Pinpoint the cell where the given text exists, returning its [X, Y] midpoint coordinate. 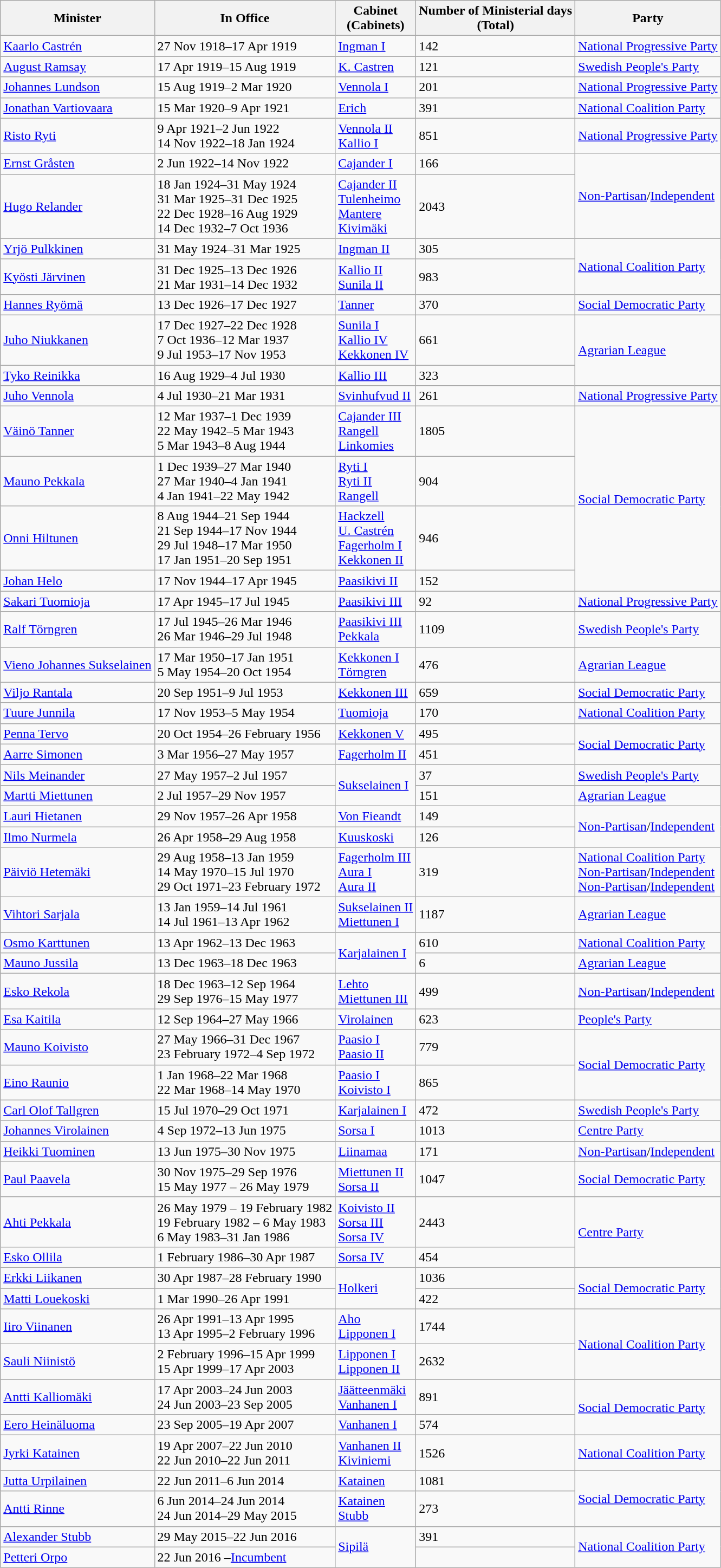
Paasikivi II [376, 581]
Viljo Rantala [77, 692]
319 [496, 872]
1744 [496, 1326]
27 May 1957–2 Jul 1957 [245, 775]
Liinamaa [376, 1151]
1081 [496, 1481]
22 Jun 2011–6 Jun 2014 [245, 1481]
13 Dec 1963–18 Dec 1963 [245, 963]
574 [496, 1425]
Ingman II [376, 249]
Katainen [376, 1481]
201 [496, 87]
Von Fieandt [376, 816]
Eero Heinäluoma [77, 1425]
370 [496, 304]
Mauno Koivisto [77, 1047]
2 Jul 1957–29 Nov 1957 [245, 795]
4 Jul 1930–21 Mar 1931 [245, 396]
Holkeri [376, 1288]
610 [496, 943]
Vennola IIKallio I [376, 135]
Kuuskoski [376, 837]
17 Nov 1944–17 Apr 1945 [245, 581]
Yrjö Pulkkinen [77, 249]
1 Dec 1939–27 Mar 194027 Mar 1940–4 Jan 19414 Jan 1941–22 May 1942 [245, 481]
17 Apr 1919–15 Aug 1919 [245, 67]
659 [496, 692]
Sukselainen IIMiettunen I [376, 915]
Antti Rinne [77, 1508]
18 Jan 1924–31 May 192431 Mar 1925–31 Dec 192522 Dec 1928–16 Aug 192914 Dec 1932–7 Oct 1936 [245, 206]
Tuure Junnila [77, 713]
Paasio IKoivisto I [376, 1083]
2632 [496, 1362]
Johannes Lundson [77, 87]
Jonathan Vartiovaara [77, 108]
Sakari Tuomioja [77, 601]
37 [496, 775]
Esko Rekola [77, 992]
29 Nov 1957–26 Apr 1958 [245, 816]
20 Sep 1951–9 Jul 1953 [245, 692]
26 Apr 1991–13 Apr 199513 Apr 1995–2 February 1996 [245, 1326]
946 [496, 539]
2 February 1996–15 Apr 199915 Apr 1999–17 Apr 2003 [245, 1362]
Paasio IPaasio II [376, 1047]
1109 [496, 630]
851 [496, 135]
Esko Ollila [77, 1257]
Aarre Simonen [77, 754]
30 Apr 1987–28 February 1990 [245, 1278]
Sauli Niinistö [77, 1362]
Johannes Virolainen [77, 1131]
8 Aug 1944–21 Sep 194421 Sep 1944–17 Nov 194429 Jul 1948–17 Mar 195017 Jan 1951–20 Sep 1951 [245, 539]
17 Apr 1945–17 Jul 1945 [245, 601]
1 Jan 1968–22 Mar 196822 Mar 1968–14 May 1970 [245, 1083]
904 [496, 481]
Penna Tervo [77, 734]
151 [496, 795]
Kallio III [376, 375]
Hannes Ryömä [77, 304]
Mauno Pekkala [77, 481]
Tyko Reinikka [77, 375]
Jutta Urpilainen [77, 1481]
19 Apr 2007–22 Jun 201022 Jun 2010–22 Jun 2011 [245, 1453]
Ilmo Nurmela [77, 837]
983 [496, 276]
121 [496, 67]
Fagerholm IIIAura IAura II [376, 872]
891 [496, 1397]
Paasikivi III [376, 601]
16 Aug 1929–4 Jul 1930 [245, 375]
454 [496, 1257]
Päiviö Hetemäki [77, 872]
Lauri Hietanen [77, 816]
26 Apr 1958–29 Aug 1958 [245, 837]
18 Dec 1963–12 Sep 196429 Sep 1976–15 May 1977 [245, 992]
13 Apr 1962–13 Dec 1963 [245, 943]
In Office [245, 18]
Alexander Stubb [77, 1537]
Martti Miettunen [77, 795]
Onni Hiltunen [77, 539]
17 Jul 1945–26 Mar 194626 Mar 1946–29 Jul 1948 [245, 630]
Tuomioja [376, 713]
National Coalition PartyNon-Partisan/IndependentNon-Partisan/Independent [648, 872]
HackzellU. CastrénFagerholm IKekkonen II [376, 539]
1526 [496, 1453]
Juho Niukkanen [77, 340]
People's Party [648, 1019]
1805 [496, 431]
2443 [496, 1222]
Sorsa I [376, 1131]
17 Mar 1950–17 Jan 19515 May 1954–20 Oct 1954 [245, 664]
30 Nov 1975–29 Sep 197615 May 1977 – 26 May 1979 [245, 1179]
31 May 1924–31 Mar 1925 [245, 249]
Sunila IKallio IVKekkonen IV [376, 340]
Paasikivi IIIPekkala [376, 630]
Kekkonen III [376, 692]
17 Nov 1953–5 May 1954 [245, 713]
Sipilä [376, 1547]
August Ramsay [77, 67]
Ernst Gråsten [77, 164]
779 [496, 1047]
Vanhanen IIKiviniemi [376, 1453]
Sorsa IV [376, 1257]
Väinö Tanner [77, 431]
1047 [496, 1179]
13 Dec 1926–17 Dec 1927 [245, 304]
499 [496, 992]
476 [496, 664]
6 [496, 963]
Vieno Johannes Sukselainen [77, 664]
KatainenStubb [376, 1508]
323 [496, 375]
1 Mar 1990–26 Apr 1991 [245, 1299]
13 Jun 1975–30 Nov 1975 [245, 1151]
15 Jul 1970–29 Oct 1971 [245, 1110]
170 [496, 713]
Johan Helo [77, 581]
K. Castren [376, 67]
17 Apr 2003–24 Jun 200324 Jun 2003–23 Sep 2005 [245, 1397]
Minister [77, 18]
171 [496, 1151]
12 Mar 1937–1 Dec 193922 May 1942–5 Mar 19435 Mar 1943–8 Aug 1944 [245, 431]
Fagerholm II [376, 754]
Jyrki Katainen [77, 1453]
166 [496, 164]
865 [496, 1083]
422 [496, 1299]
Esa Kaitila [77, 1019]
451 [496, 754]
Svinhufvud II [376, 396]
Kekkonen V [376, 734]
261 [496, 396]
JäätteenmäkiVanhanen I [376, 1397]
Erich [376, 108]
Kyösti Järvinen [77, 276]
Cajander IITulenheimoMantereKivimäki [376, 206]
273 [496, 1508]
92 [496, 601]
Juho Vennola [77, 396]
Ryti IRyti IIRangell [376, 481]
Tanner [376, 304]
Matti Louekoski [77, 1299]
126 [496, 837]
15 Mar 1920–9 Apr 1921 [245, 108]
Hugo Relander [77, 206]
Ingman I [376, 46]
13 Jan 1959–14 Jul 196114 Jul 1961–13 Apr 1962 [245, 915]
Heikki Tuominen [77, 1151]
Koivisto IISorsa IIISorsa IV [376, 1222]
AhoLipponen I [376, 1326]
Virolainen [376, 1019]
Cajander I [376, 164]
1 February 1986–30 Apr 1987 [245, 1257]
27 May 1966–31 Dec 196723 February 1972–4 Sep 1972 [245, 1047]
1013 [496, 1131]
305 [496, 249]
Nils Meinander [77, 775]
1036 [496, 1278]
Ahti Pekkala [77, 1222]
4 Sep 1972–13 Jun 1975 [245, 1131]
LehtoMiettunen III [376, 992]
Carl Olof Tallgren [77, 1110]
Eino Raunio [77, 1083]
Antti Kalliomäki [77, 1397]
142 [496, 46]
27 Nov 1918–17 Apr 1919 [245, 46]
Miettunen IISorsa II [376, 1179]
2 Jun 1922–14 Nov 1922 [245, 164]
149 [496, 816]
Vennola I [376, 87]
29 May 2015–22 Jun 2016 [245, 1537]
9 Apr 1921–2 Jun 192214 Nov 1922–18 Jan 1924 [245, 135]
Lipponen ILipponen II [376, 1362]
15 Aug 1919–2 Mar 1920 [245, 87]
623 [496, 1019]
152 [496, 581]
Vihtori Sarjala [77, 915]
23 Sep 2005–19 Apr 2007 [245, 1425]
2043 [496, 206]
Kekkonen ITörngren [376, 664]
Vanhanen I [376, 1425]
22 Jun 2016 –Incumbent [245, 1557]
Iiro Viinanen [77, 1326]
3 Mar 1956–27 May 1957 [245, 754]
6 Jun 2014–24 Jun 201424 Jun 2014–29 May 2015 [245, 1508]
472 [496, 1110]
17 Dec 1927–22 Dec 19287 Oct 1936–12 Mar 19379 Jul 1953–17 Nov 1953 [245, 340]
26 May 1979 – 19 February 198219 February 1982 – 6 May 19836 May 1983–31 Jan 1986 [245, 1222]
Ralf Törngren [77, 630]
12 Sep 1964–27 May 1966 [245, 1019]
Osmo Karttunen [77, 943]
661 [496, 340]
Mauno Jussila [77, 963]
20 Oct 1954–26 February 1956 [245, 734]
Risto Ryti [77, 135]
Kaarlo Castrén [77, 46]
Party [648, 18]
Sukselainen I [376, 785]
Number of Ministerial days (Total) [496, 18]
31 Dec 1925–13 Dec 192621 Mar 1931–14 Dec 1932 [245, 276]
Paul Paavela [77, 1179]
Kallio IISunila II [376, 276]
Petteri Orpo [77, 1557]
Cabinet(Cabinets) [376, 18]
29 Aug 1958–13 Jan 195914 May 1970–15 Jul 197029 Oct 1971–23 February 1972 [245, 872]
495 [496, 734]
1187 [496, 915]
Cajander IIIRangellLinkomies [376, 431]
Erkki Liikanen [77, 1278]
